For the text-containing cell, return its midpoint in (x, y) coordinate format. 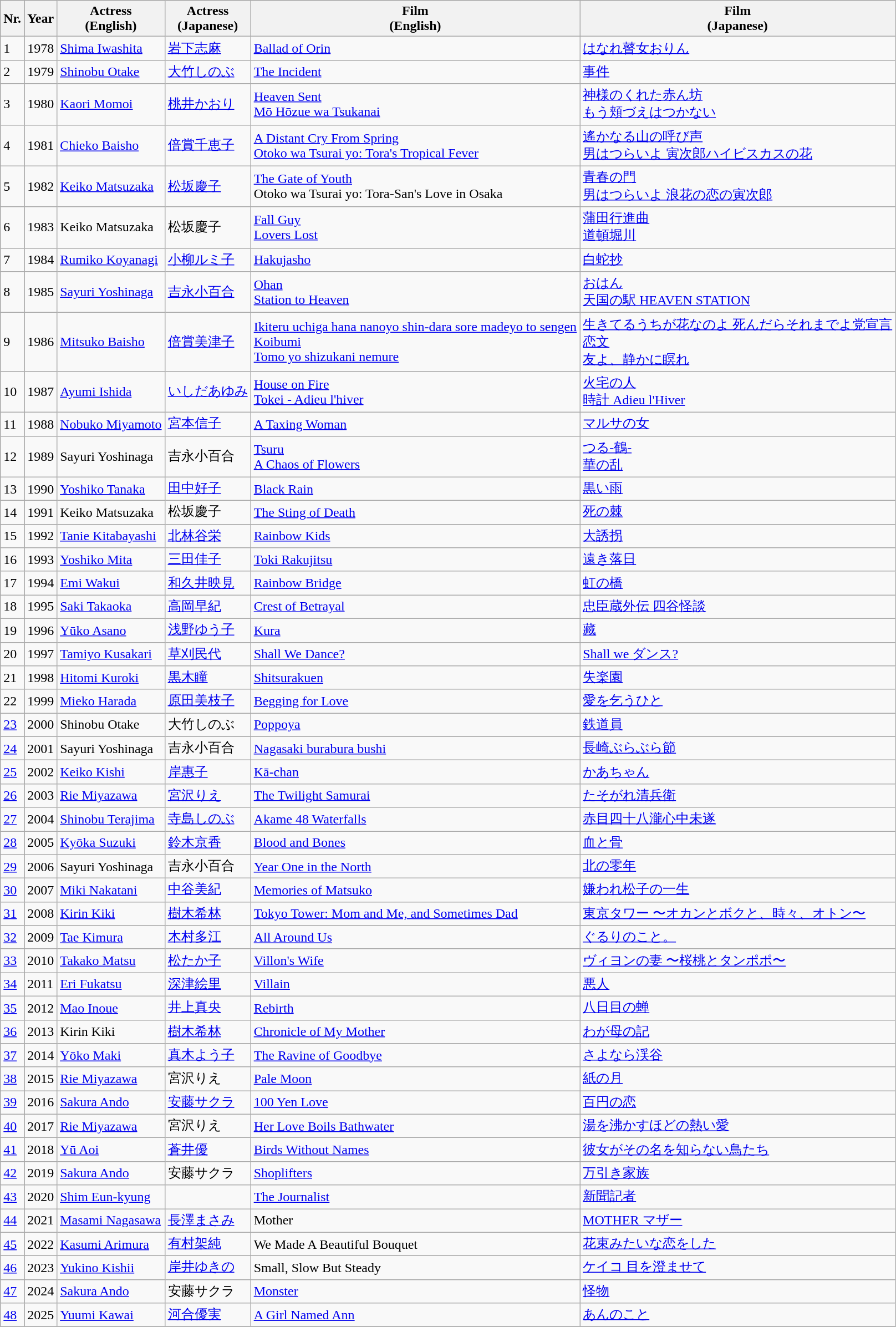
7 (12, 260)
Rainbow Bridge (415, 583)
1983 (41, 227)
三田佳子 (207, 560)
1988 (41, 424)
1987 (41, 392)
4 (12, 145)
つる-鶴-華の乱 (737, 456)
43 (12, 1197)
Film(Japanese) (737, 19)
35 (12, 1008)
Keiko Kishi (111, 772)
Heaven SentMō Hōzue wa Tsukanai (415, 104)
Ikiteru uchiga hana nanoyo shin-dara sore madeyo to sengenKoibumiTomo yo shizukani nemure (415, 342)
長澤まさみ (207, 1221)
2006 (41, 866)
火宅の人時計 Adieu l'Hiver (737, 392)
Nagasaki burabura bushi (415, 749)
2 (12, 72)
愛を乞うひと (737, 701)
2019 (41, 1173)
Monster (415, 1291)
万引き家族 (737, 1173)
32 (12, 937)
Rainbow Kids (415, 536)
15 (12, 536)
中谷美紀 (207, 891)
蒼井優 (207, 1150)
いしだあゆみ (207, 392)
2015 (41, 1079)
たそがれ清兵衛 (737, 795)
2016 (41, 1102)
Toki Rakujitsu (415, 560)
34 (12, 985)
Villon's Wife (415, 960)
Shall we ダンス? (737, 654)
遠き落日 (737, 560)
1982 (41, 186)
2002 (41, 772)
桃井かおり (207, 104)
死の棘 (737, 512)
The Journalist (415, 1197)
神様のくれた赤ん坊もう頬づえはつかない (737, 104)
Blood and Bones (415, 843)
2004 (41, 820)
Tae Kimura (111, 937)
岸惠子 (207, 772)
2020 (41, 1197)
14 (12, 512)
Shitsurakuen (415, 678)
13 (12, 489)
Nr. (12, 19)
12 (12, 456)
1991 (41, 512)
1986 (41, 342)
かあちゃん (737, 772)
30 (12, 891)
高岡早紀 (207, 607)
蒲田行進曲道頓堀川 (737, 227)
Small, Slow But Steady (415, 1268)
A Taxing Woman (415, 424)
1999 (41, 701)
Yoshiko Tanaka (111, 489)
2010 (41, 960)
Pale Moon (415, 1079)
嫌われ松子の一生 (737, 891)
2009 (41, 937)
河合優実 (207, 1315)
Fall GuyLovers Lost (415, 227)
宮本信子 (207, 424)
2001 (41, 749)
2024 (41, 1291)
Year (41, 19)
31 (12, 914)
2003 (41, 795)
Chronicle of My Mother (415, 1031)
Yūko Asano (111, 630)
21 (12, 678)
OhanStation to Heaven (415, 292)
Mao Inoue (111, 1008)
赤目四十八瀧心中未遂 (737, 820)
36 (12, 1031)
鈴木京香 (207, 843)
2025 (41, 1315)
百円の恋 (737, 1102)
Akame 48 Waterfalls (415, 820)
深津絵里 (207, 985)
大誘拐 (737, 536)
17 (12, 583)
11 (12, 424)
2022 (41, 1244)
長崎ぶらぶら節 (737, 749)
2023 (41, 1268)
The Gate of YouthOtoko wa Tsurai yo: Tora-San's Love in Osaka (415, 186)
Mitsuko Baisho (111, 342)
18 (12, 607)
Shinobu Terajima (111, 820)
Rumiko Koyanagi (111, 260)
Begging for Love (415, 701)
Chieko Baisho (111, 145)
2005 (41, 843)
北の零年 (737, 866)
1996 (41, 630)
Yū Aoi (111, 1150)
Shoplifters (415, 1173)
寺島しのぶ (207, 820)
6 (12, 227)
9 (12, 342)
黒木瞳 (207, 678)
井上真央 (207, 1008)
Saki Takaoka (111, 607)
あんのこと (737, 1315)
Black Rain (415, 489)
鉄道員 (737, 725)
Tanie Kitabayashi (111, 536)
Hitomi Kuroki (111, 678)
Yukino Kishii (111, 1268)
怪物 (737, 1291)
彼女がその名を知らない鳥たち (737, 1150)
2018 (41, 1150)
44 (12, 1221)
26 (12, 795)
Takako Matsu (111, 960)
45 (12, 1244)
1990 (41, 489)
Nobuko Miyamoto (111, 424)
田中好子 (207, 489)
1989 (41, 456)
黒い雨 (737, 489)
5 (12, 186)
1979 (41, 72)
Poppoya (415, 725)
The Incident (415, 72)
2021 (41, 1221)
Shall We Dance? (415, 654)
41 (12, 1150)
The Twilight Samurai (415, 795)
八日目の蝉 (737, 1008)
2014 (41, 1056)
Birds Without Names (415, 1150)
Kasumi Arimura (111, 1244)
1997 (41, 654)
29 (12, 866)
10 (12, 392)
有村架純 (207, 1244)
Masami Nagasawa (111, 1221)
MOTHER マザー (737, 1221)
Yōko Maki (111, 1056)
1984 (41, 260)
小柳ルミ子 (207, 260)
42 (12, 1173)
1978 (41, 49)
The Ravine of Goodbye (415, 1056)
浅野ゆう子 (207, 630)
はなれ瞽女おりん (737, 49)
1980 (41, 104)
Rebirth (415, 1008)
Mother (415, 1221)
Mieko Harada (111, 701)
The Sting of Death (415, 512)
倍賞美津子 (207, 342)
Ballad of Orin (415, 49)
真木よう子 (207, 1056)
33 (12, 960)
38 (12, 1079)
39 (12, 1102)
おはん天国の駅 HEAVEN STATION (737, 292)
3 (12, 104)
A Girl Named Ann (415, 1315)
22 (12, 701)
2007 (41, 891)
北林谷栄 (207, 536)
血と骨 (737, 843)
Film(English) (415, 19)
さよなら渓谷 (737, 1056)
2013 (41, 1031)
27 (12, 820)
2000 (41, 725)
Eri Fukatsu (111, 985)
1998 (41, 678)
Shim Eun-kyung (111, 1197)
1993 (41, 560)
ケイコ 目を澄ませて (737, 1268)
23 (12, 725)
1995 (41, 607)
2017 (41, 1126)
1985 (41, 292)
藏 (737, 630)
マルサの女 (737, 424)
24 (12, 749)
忠臣蔵外伝 四谷怪談 (737, 607)
46 (12, 1268)
白蛇抄 (737, 260)
Year One in the North (415, 866)
Shima Iwashita (111, 49)
草刈民代 (207, 654)
20 (12, 654)
Actress(Japanese) (207, 19)
16 (12, 560)
原田美枝子 (207, 701)
1994 (41, 583)
37 (12, 1056)
Ayumi Ishida (111, 392)
悪人 (737, 985)
青春の門男はつらいよ 浪花の恋の寅次郎 (737, 186)
Hakujasho (415, 260)
松たか子 (207, 960)
わが母の記 (737, 1031)
48 (12, 1315)
岩下志麻 (207, 49)
8 (12, 292)
倍賞千恵子 (207, 145)
1981 (41, 145)
紙の月 (737, 1079)
28 (12, 843)
100 Yen Love (415, 1102)
Miki Nakatani (111, 891)
A Distant Cry From SpringOtoko wa Tsurai yo: Tora's Tropical Fever (415, 145)
Tamiyo Kusakari (111, 654)
40 (12, 1126)
1992 (41, 536)
Crest of Betrayal (415, 607)
生きてるうちが花なのよ 死んだらそれまでよ党宣言恋文友よ、静かに瞑れ (737, 342)
和久井映見 (207, 583)
ヴィヨンの妻 〜桜桃とタンポポ〜 (737, 960)
Yuumi Kawai (111, 1315)
東京タワー 〜オカンとボクと、時々、オトン〜 (737, 914)
事件 (737, 72)
47 (12, 1291)
2008 (41, 914)
失楽園 (737, 678)
木村多江 (207, 937)
House on FireTokei - Adieu l'hiver (415, 392)
Her Love Boils Bathwater (415, 1126)
Tokyo Tower: Mom and Me, and Sometimes Dad (415, 914)
Kyōka Suzuki (111, 843)
19 (12, 630)
新聞記者 (737, 1197)
All Around Us (415, 937)
TsuruA Chaos of Flowers (415, 456)
ぐるりのこと。 (737, 937)
Memories of Matsuko (415, 891)
2012 (41, 1008)
湯を沸かすほどの熱い愛 (737, 1126)
岸井ゆきの (207, 1268)
1 (12, 49)
Kā-chan (415, 772)
Villain (415, 985)
Actress(English) (111, 19)
We Made A Beautiful Bouquet (415, 1244)
虹の橋 (737, 583)
花束みたいな恋をした (737, 1244)
25 (12, 772)
Yoshiko Mita (111, 560)
Kura (415, 630)
2011 (41, 985)
遙かなる山の呼び声男はつらいよ 寅次郎ハイビスカスの花 (737, 145)
Kaori Momoi (111, 104)
Emi Wakui (111, 583)
